Pinpoint the cell where the given text exists, returning its (x, y) midpoint coordinate. 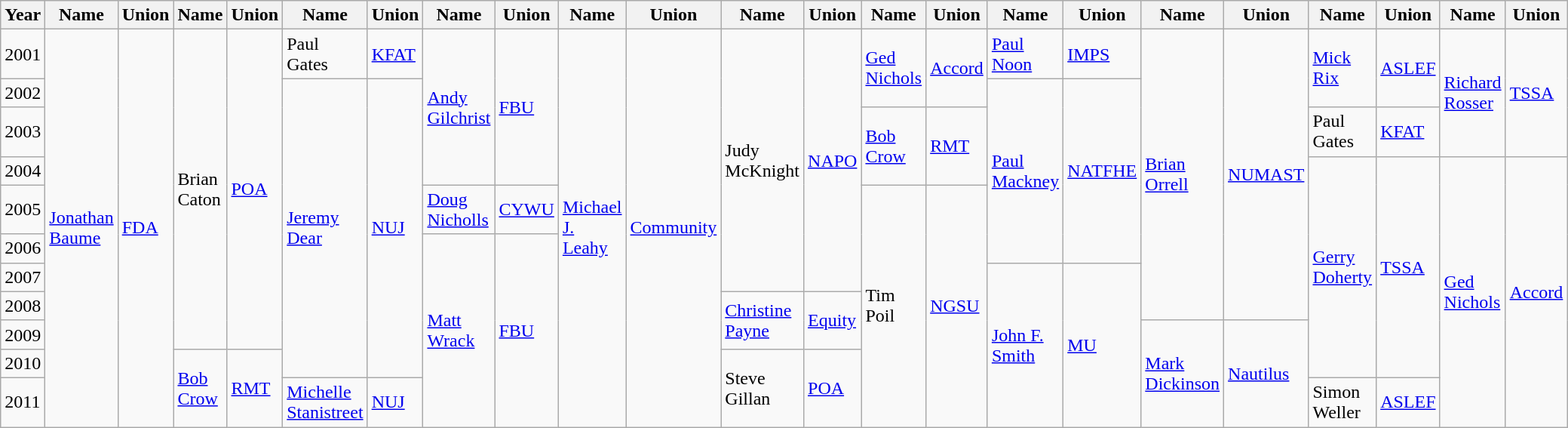
2011 (23, 402)
NAPO (833, 160)
Simon Weller (1342, 402)
2008 (23, 306)
Doug Nicholls (459, 210)
Gerry Doherty (1342, 267)
CYWU (526, 210)
Paul Mackney (1025, 171)
Michelle Stanistreet (325, 402)
2005 (23, 210)
Nautilus (1266, 373)
Brian Orrell (1183, 175)
IMPS (1103, 54)
NUMAST (1266, 175)
2003 (23, 131)
Richard Rosser (1472, 93)
Brian Caton (201, 189)
Andy Gilchrist (459, 107)
2010 (23, 363)
Michael J. Leahy (592, 228)
FDA (146, 228)
Tim Poil (894, 306)
2006 (23, 248)
Jeremy Dear (325, 228)
Steve Gillan (763, 388)
Mark Dickinson (1183, 373)
NATFHE (1103, 171)
NGSU (957, 306)
Paul Noon (1025, 54)
Year (23, 15)
Equity (833, 320)
2004 (23, 171)
2009 (23, 334)
John F. Smith (1025, 344)
Matt Wrack (459, 331)
2002 (23, 93)
MU (1103, 344)
Jonathan Baume (81, 228)
Christine Payne (763, 320)
2007 (23, 277)
Mick Rix (1342, 68)
2001 (23, 54)
Judy McKnight (763, 160)
Community (674, 228)
